Return the (x, y) coordinate for the center point of the cell that contains the specified text.  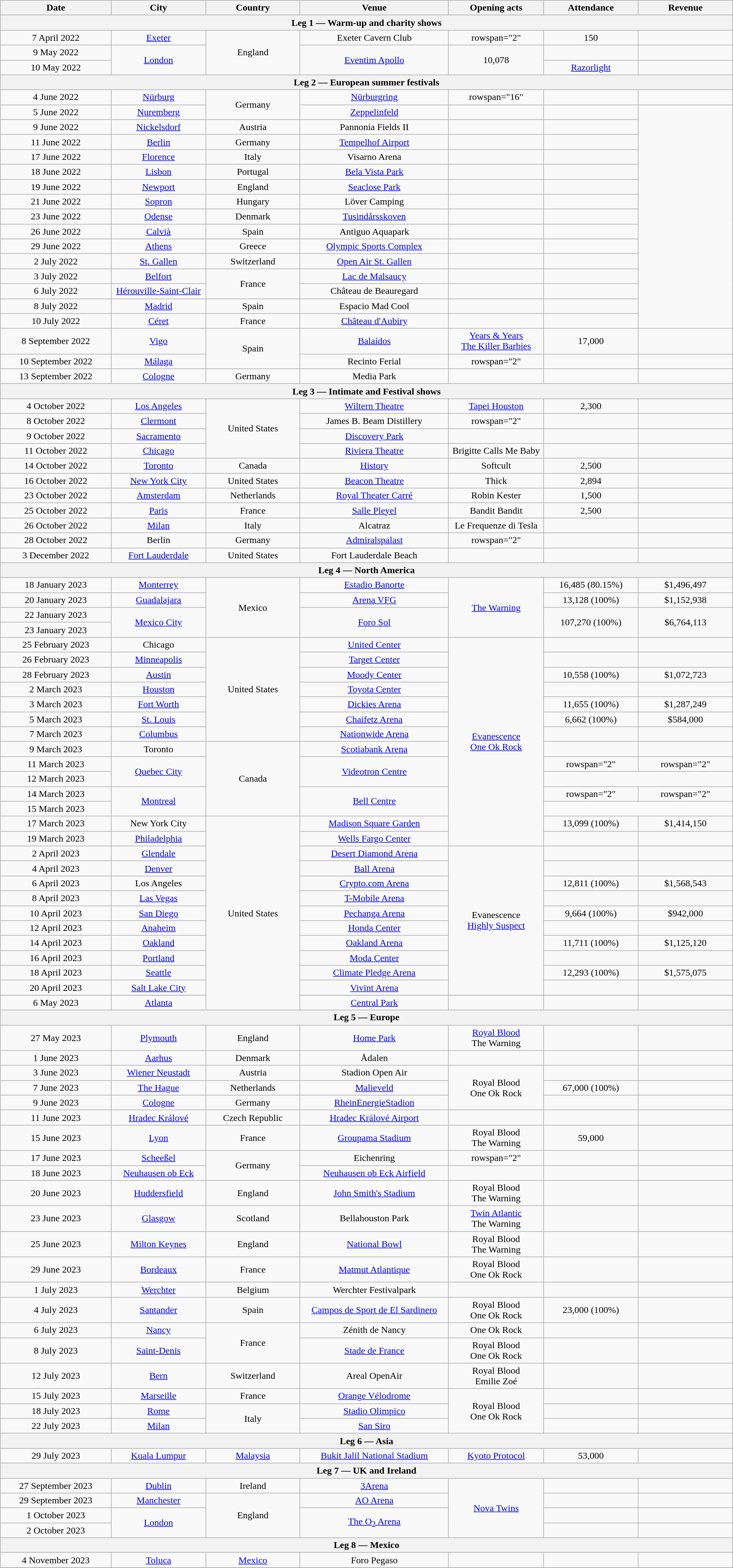
15 June 2023 (56, 1138)
10 July 2022 (56, 321)
18 June 2022 (56, 172)
Hérouville-Saint-Clair (158, 291)
9 June 2022 (56, 127)
21 June 2022 (56, 202)
Alcatraz (374, 525)
One Ok Rock (496, 1330)
Milton Keynes (158, 1244)
Dublin (158, 1485)
15 July 2023 (56, 1396)
10,558 (100%) (590, 674)
Kuala Lumpur (158, 1456)
29 September 2023 (56, 1501)
Mexico City (158, 622)
29 June 2022 (56, 246)
9 March 2023 (56, 749)
14 March 2023 (56, 794)
53,000 (590, 1456)
Admiralspalast (374, 540)
Fort Lauderdale Beach (374, 555)
Media Park (374, 376)
Tapei Houston (496, 406)
2,300 (590, 406)
18 July 2023 (56, 1411)
Revenue (686, 8)
17 June 2023 (56, 1158)
28 February 2023 (56, 674)
Bell Centre (374, 801)
$1,072,723 (686, 674)
Pechanga Arena (374, 913)
10 May 2022 (56, 67)
$942,000 (686, 913)
The Hague (158, 1088)
$1,125,120 (686, 943)
Leg 5 — Europe (366, 1018)
15 March 2023 (56, 809)
Chaifetz Arena (374, 719)
Odense (158, 217)
8 April 2023 (56, 898)
23 June 2023 (56, 1219)
Tempelhof Airport (374, 142)
Open Air St. Gallen (374, 261)
25 February 2023 (56, 645)
Wells Fargo Center (374, 838)
Attendance (590, 8)
Leg 8 — Mexico (366, 1545)
1,500 (590, 496)
Paris (158, 511)
22 January 2023 (56, 615)
1 October 2023 (56, 1515)
Years & Years The Killer Barbies (496, 341)
3 December 2022 (56, 555)
Nickelsdorf (158, 127)
San Diego (158, 913)
26 October 2022 (56, 525)
Denver (158, 868)
5 June 2022 (56, 112)
Moody Center (374, 674)
22 July 2023 (56, 1426)
James B. Beam Distillery (374, 421)
$1,414,150 (686, 824)
Recinto Ferial (374, 361)
Hradec Králové (158, 1117)
Bukit Jalil National Stadium (374, 1456)
Balaídos (374, 341)
12 July 2023 (56, 1376)
History (374, 466)
Country (253, 8)
9 June 2023 (56, 1103)
20 January 2023 (56, 600)
11 March 2023 (56, 764)
Scotiabank Arena (374, 749)
Vigo (158, 341)
Fort Lauderdale (158, 555)
Home Park (374, 1037)
Huddersfield (158, 1193)
Calvià (158, 232)
Ådalen (374, 1058)
26 June 2022 (56, 232)
23,000 (100%) (590, 1310)
12,293 (100%) (590, 973)
Toyota Center (374, 690)
Riviera Theatre (374, 451)
Eventim Apollo (374, 60)
11 October 2022 (56, 451)
18 January 2023 (56, 585)
EvanescenceHighly Suspect (496, 921)
Nova Twins (496, 1508)
San Siro (374, 1426)
Belgium (253, 1290)
Central Park (374, 1003)
25 October 2022 (56, 511)
Target Center (374, 659)
Scheeßel (158, 1158)
3 March 2023 (56, 704)
4 July 2023 (56, 1310)
11,655 (100%) (590, 704)
Salt Lake City (158, 988)
Sopron (158, 202)
Climate Pledge Arena (374, 973)
Areal OpenAir (374, 1376)
Discovery Park (374, 436)
25 June 2023 (56, 1244)
Groupama Stadium (374, 1138)
19 March 2023 (56, 838)
Glasgow (158, 1219)
The O2 Arena (374, 1523)
6 May 2023 (56, 1003)
3 June 2023 (56, 1073)
$1,575,075 (686, 973)
Atlanta (158, 1003)
8 September 2022 (56, 341)
Neuhausen ob Eck (158, 1173)
16 October 2022 (56, 481)
John Smith's Stadium (374, 1193)
Florence (158, 157)
Orange Vélodrome (374, 1396)
Campos de Sport de El Sardinero (374, 1310)
Lac de Malsaucy (374, 276)
Fort Worth (158, 704)
Brigitte Calls Me Baby (496, 451)
Dickies Arena (374, 704)
Antiguo Aquapark (374, 232)
150 (590, 38)
13 September 2022 (56, 376)
Stadion Open Air (374, 1073)
1 June 2023 (56, 1058)
18 June 2023 (56, 1173)
20 June 2023 (56, 1193)
11 June 2022 (56, 142)
Glendale (158, 853)
Bordeaux (158, 1269)
Château de Beauregard (374, 291)
EvanescenceOne Ok Rock (496, 741)
9,664 (100%) (590, 913)
7 June 2023 (56, 1088)
16,485 (80.15%) (590, 585)
Portland (158, 958)
Robin Kester (496, 496)
Oakland (158, 943)
St. Gallen (158, 261)
9 May 2022 (56, 53)
Nuremberg (158, 112)
12 April 2023 (56, 928)
Visarno Arena (374, 157)
Opening acts (496, 8)
Nürburg (158, 97)
$1,152,938 (686, 600)
Foro Pegaso (374, 1560)
27 May 2023 (56, 1037)
Ireland (253, 1485)
Royal Blood Emilie Zoé (496, 1376)
Bellahouston Park (374, 1219)
Exeter Cavern Club (374, 38)
Beacon Theatre (374, 481)
4 October 2022 (56, 406)
8 July 2023 (56, 1350)
$6,764,113 (686, 622)
Saint-Denis (158, 1350)
12,811 (100%) (590, 883)
Leg 6 — Asia (366, 1441)
Pannonia Fields II (374, 127)
Malaysia (253, 1456)
Ball Arena (374, 868)
rowspan="16" (496, 97)
2 July 2022 (56, 261)
6 July 2023 (56, 1330)
Hungary (253, 202)
National Bowl (374, 1244)
Leg 1 — Warm-up and charity shows (366, 23)
Philadelphia (158, 838)
Château d'Aubiry (374, 321)
Manchester (158, 1501)
13,099 (100%) (590, 824)
Desert Diamond Arena (374, 853)
Zeppelinfeld (374, 112)
10 April 2023 (56, 913)
Wiltern Theatre (374, 406)
Amsterdam (158, 496)
Quebec City (158, 771)
10,078 (496, 60)
Exeter (158, 38)
Razorlight (590, 67)
Löver Camping (374, 202)
Greece (253, 246)
Portugal (253, 172)
Date (56, 8)
RheinEnergieStadion (374, 1103)
Minneapolis (158, 659)
$584,000 (686, 719)
4 April 2023 (56, 868)
Stadio Olimpico (374, 1411)
T-Mobile Arena (374, 898)
Sacramento (158, 436)
Céret (158, 321)
Estadio Banorte (374, 585)
AO Arena (374, 1501)
Twin Atlantic The Warning (496, 1219)
14 April 2023 (56, 943)
6,662 (100%) (590, 719)
Columbus (158, 734)
5 March 2023 (56, 719)
28 October 2022 (56, 540)
Le Frequenze di Tesla (496, 525)
Monterrey (158, 585)
Stade de France (374, 1350)
18 April 2023 (56, 973)
107,270 (100%) (590, 622)
2 October 2023 (56, 1530)
4 June 2022 (56, 97)
20 April 2023 (56, 988)
Czech Republic (253, 1117)
Eichenring (374, 1158)
23 June 2022 (56, 217)
Las Vegas (158, 898)
29 June 2023 (56, 1269)
Wiener Neustadt (158, 1073)
10 September 2022 (56, 361)
Tusindårsskoven (374, 217)
City (158, 8)
Leg 7 — UK and Ireland (366, 1470)
$1,287,249 (686, 704)
Lyon (158, 1138)
1 July 2023 (56, 1290)
Olympic Sports Complex (374, 246)
Scotland (253, 1219)
26 February 2023 (56, 659)
27 September 2023 (56, 1485)
16 April 2023 (56, 958)
13,128 (100%) (590, 600)
Montreal (158, 801)
Thick (496, 481)
9 October 2022 (56, 436)
Werchter Festivalpark (374, 1290)
Bela Vista Park (374, 172)
3 July 2022 (56, 276)
Anaheim (158, 928)
Vivint Arena (374, 988)
7 March 2023 (56, 734)
Leg 3 — Intimate and Festival shows (366, 391)
Kyoto Protocol (496, 1456)
23 October 2022 (56, 496)
11,711 (100%) (590, 943)
12 March 2023 (56, 779)
7 April 2022 (56, 38)
Bandit Bandit (496, 511)
2 March 2023 (56, 690)
23 January 2023 (56, 630)
Arena VFG (374, 600)
11 June 2023 (56, 1117)
The Warning (496, 607)
Espacio Mad Cool (374, 306)
Nationwide Arena (374, 734)
2 April 2023 (56, 853)
Austin (158, 674)
Crypto.com Arena (374, 883)
Hradec Králové Airport (374, 1117)
$1,568,543 (686, 883)
67,000 (100%) (590, 1088)
Moda Center (374, 958)
8 October 2022 (56, 421)
8 July 2022 (56, 306)
Leg 4 — North America (366, 570)
Foro Sol (374, 622)
Belfort (158, 276)
Santander (158, 1310)
17 March 2023 (56, 824)
Seaclose Park (374, 187)
3Arena (374, 1485)
29 July 2023 (56, 1456)
Guadalajara (158, 600)
Newport (158, 187)
Athens (158, 246)
Oakland Arena (374, 943)
Matmut Atlantique (374, 1269)
Lisbon (158, 172)
4 November 2023 (56, 1560)
Bern (158, 1376)
St. Louis (158, 719)
Madison Square Garden (374, 824)
6 July 2022 (56, 291)
2,894 (590, 481)
Marseille (158, 1396)
19 June 2022 (56, 187)
Málaga (158, 361)
Clermont (158, 421)
Aarhus (158, 1058)
Nancy (158, 1330)
Honda Center (374, 928)
Malieveld (374, 1088)
17 June 2022 (56, 157)
Toluca (158, 1560)
$1,496,497 (686, 585)
Leg 2 — European summer festivals (366, 82)
59,000 (590, 1138)
Videotron Centre (374, 771)
Salle Pleyel (374, 511)
Venue (374, 8)
Royal Theater Carré (374, 496)
17,000 (590, 341)
Werchter (158, 1290)
Nürburgring (374, 97)
Houston (158, 690)
Plymouth (158, 1037)
Zénith de Nancy (374, 1330)
Neuhausen ob Eck Airfield (374, 1173)
14 October 2022 (56, 466)
6 April 2023 (56, 883)
Madrid (158, 306)
Softcult (496, 466)
Seattle (158, 973)
Rome (158, 1411)
United Center (374, 645)
